Pinpoint the cell where the given text exists, returning its (x, y) midpoint coordinate. 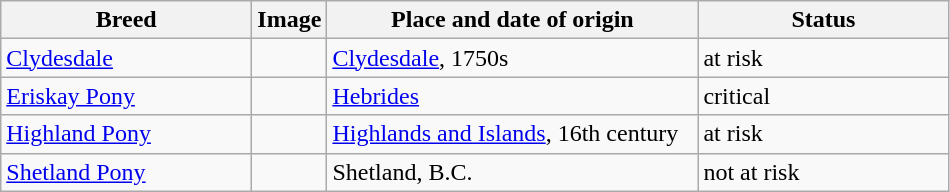
Shetland, B.C. (512, 172)
Place and date of origin (512, 20)
Shetland Pony (126, 172)
Status (824, 20)
Breed (126, 20)
Highland Pony (126, 134)
not at risk (824, 172)
Clydesdale, 1750s (512, 58)
Eriskay Pony (126, 96)
Image (290, 20)
critical (824, 96)
Hebrides (512, 96)
Highlands and Islands, 16th century (512, 134)
Clydesdale (126, 58)
